For the text-containing cell, return its midpoint in (X, Y) coordinate format. 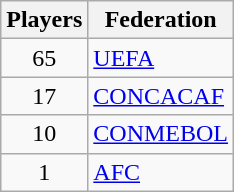
10 (44, 134)
Federation (161, 20)
AFC (161, 172)
17 (44, 96)
1 (44, 172)
CONCACAF (161, 96)
CONMEBOL (161, 134)
UEFA (161, 58)
65 (44, 58)
Players (44, 20)
